Search for the cell housing the specified text and yield its (x, y) center coordinate. 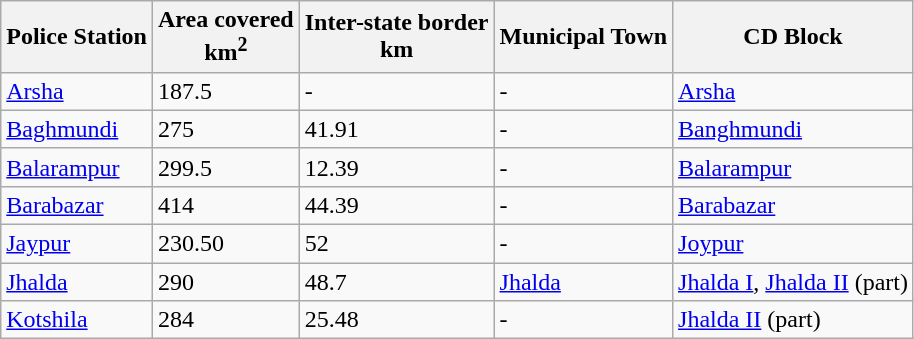
Area coveredkm2 (226, 37)
44.39 (396, 205)
299.5 (226, 167)
Jhalda I, Jhalda II (part) (794, 282)
52 (396, 244)
41.91 (396, 129)
48.7 (396, 282)
12.39 (396, 167)
290 (226, 282)
Municipal Town (583, 37)
187.5 (226, 91)
CD Block (794, 37)
Joypur (794, 244)
Inter-state borderkm (396, 37)
414 (226, 205)
Jaypur (77, 244)
Police Station (77, 37)
Banghmundi (794, 129)
284 (226, 320)
230.50 (226, 244)
275 (226, 129)
25.48 (396, 320)
Kotshila (77, 320)
Baghmundi (77, 129)
Jhalda II (part) (794, 320)
